Provide the (X, Y) coordinate of the cell's center where the given text is located.  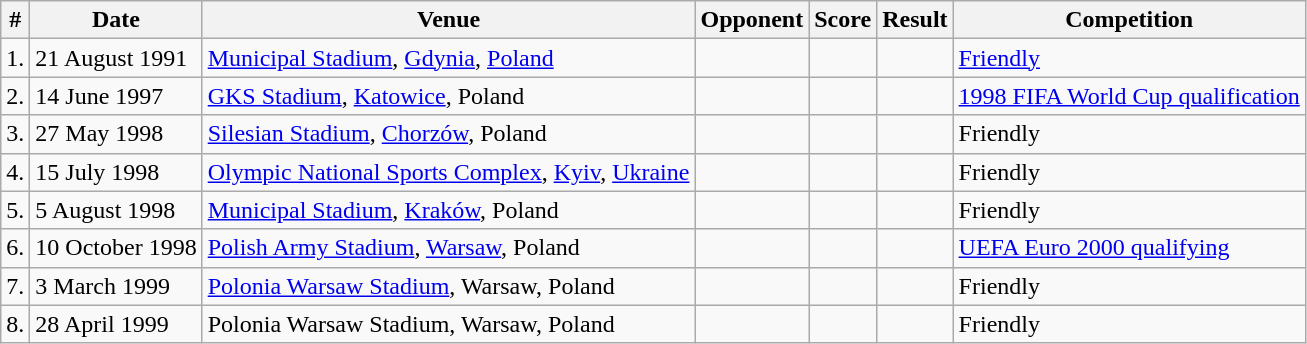
5. (16, 210)
21 August 1991 (116, 58)
8. (16, 324)
Olympic National Sports Complex, Kyiv, Ukraine (448, 172)
Polish Army Stadium, Warsaw, Poland (448, 248)
28 April 1999 (116, 324)
Competition (1129, 20)
Opponent (752, 20)
14 June 1997 (116, 96)
Municipal Stadium, Kraków, Poland (448, 210)
1998 FIFA World Cup qualification (1129, 96)
3 March 1999 (116, 286)
6. (16, 248)
4. (16, 172)
Venue (448, 20)
# (16, 20)
Date (116, 20)
3. (16, 134)
Score (843, 20)
GKS Stadium, Katowice, Poland (448, 96)
10 October 1998 (116, 248)
Municipal Stadium, Gdynia, Poland (448, 58)
UEFA Euro 2000 qualifying (1129, 248)
1. (16, 58)
15 July 1998 (116, 172)
27 May 1998 (116, 134)
Result (915, 20)
7. (16, 286)
5 August 1998 (116, 210)
2. (16, 96)
Silesian Stadium, Chorzów, Poland (448, 134)
